Identify which cell holds the provided text, then report its (X, Y) central coordinate. 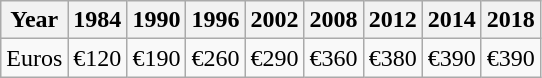
Euros (34, 58)
1984 (98, 20)
€260 (216, 58)
2014 (452, 20)
2002 (274, 20)
Year (34, 20)
€290 (274, 58)
2008 (334, 20)
1990 (156, 20)
€360 (334, 58)
2018 (510, 20)
€190 (156, 58)
1996 (216, 20)
€380 (392, 58)
2012 (392, 20)
€120 (98, 58)
